Extract the [x, y] coordinate from the center of the cell holding the provided text.  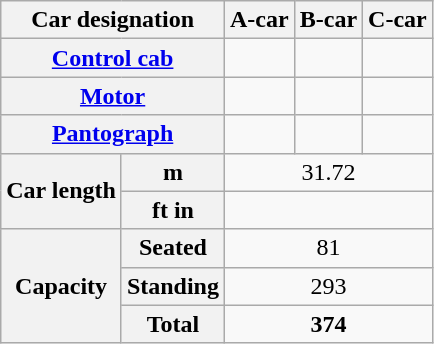
374 [329, 324]
Control cab [113, 58]
Total [172, 324]
C-car [398, 20]
B-car [328, 20]
31.72 [329, 172]
A-car [260, 20]
Capacity [62, 286]
Standing [172, 286]
Pantograph [113, 134]
Seated [172, 248]
ft in [172, 210]
Car designation [113, 20]
Motor [113, 96]
81 [329, 248]
293 [329, 286]
Car length [62, 191]
m [172, 172]
